Output the [X, Y] coordinate of the center of the cell containing the given text.  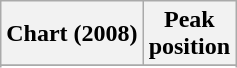
Chart (2008) [72, 34]
Peakposition [189, 34]
